Provide the [X, Y] coordinate of the cell's center where the given text is located.  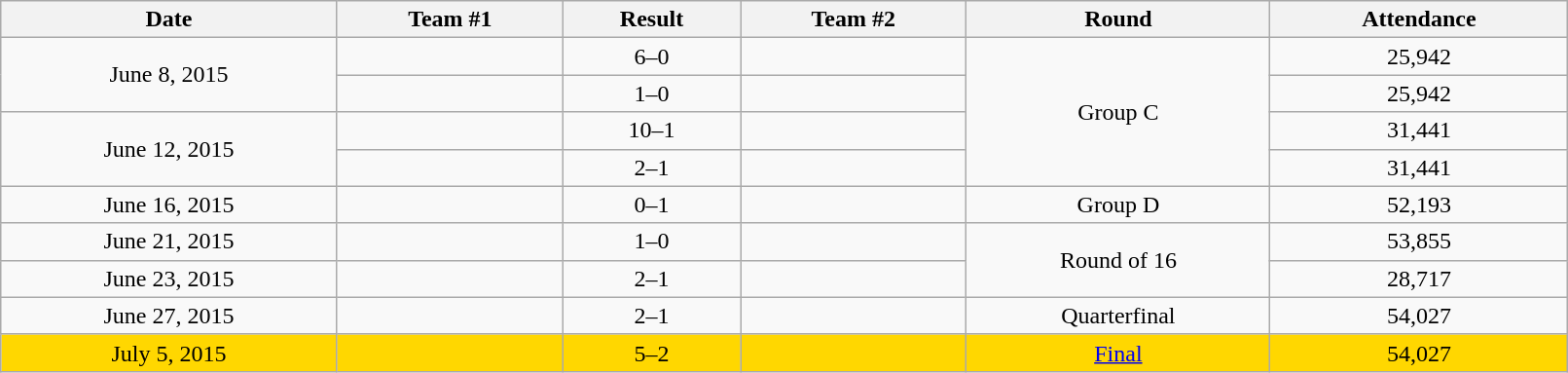
June 12, 2015 [169, 149]
5–2 [652, 353]
June 8, 2015 [169, 75]
Quarterfinal [1118, 316]
June 16, 2015 [169, 205]
June 21, 2015 [169, 242]
0–1 [652, 205]
Round of 16 [1118, 260]
10–1 [652, 131]
Date [169, 19]
Team #1 [450, 19]
28,717 [1419, 279]
Final [1118, 353]
Team #2 [854, 19]
June 23, 2015 [169, 279]
Group D [1118, 205]
Group C [1118, 112]
July 5, 2015 [169, 353]
June 27, 2015 [169, 316]
Attendance [1419, 19]
52,193 [1419, 205]
Round [1118, 19]
53,855 [1419, 242]
Result [652, 19]
6–0 [652, 56]
